Output the [x, y] coordinate of the center of the cell containing the given text.  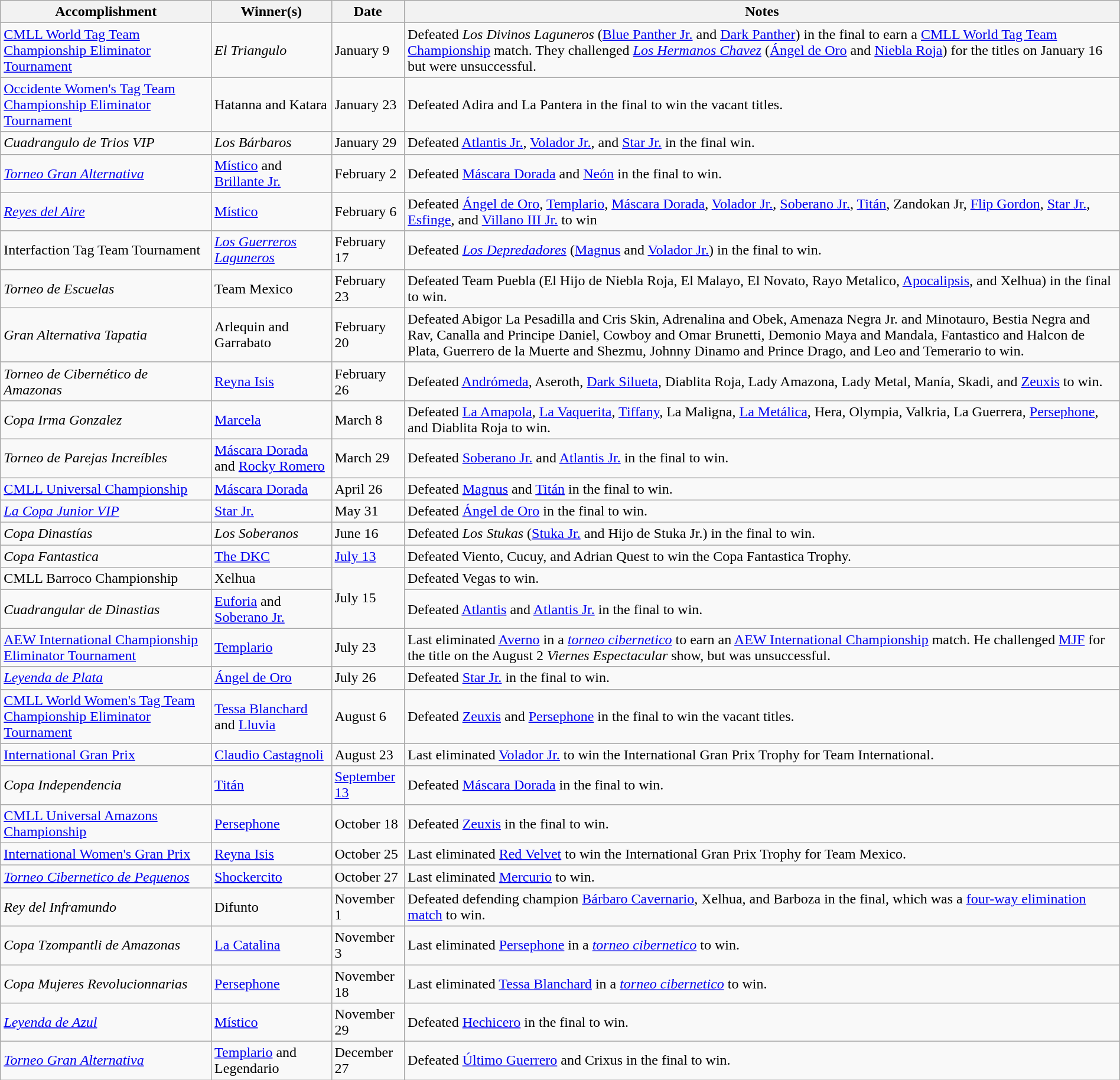
February 23 [368, 288]
Copa Dinastías [106, 534]
Defeated Viento, Cucuy, and Adrian Quest to win the Copa Fantastica Trophy. [762, 556]
CMLL Universal Amazons Championship [106, 823]
Templario and Legendario [272, 1061]
Tessa Blanchard and Lluvia [272, 716]
Torneo de Parejas Increíbles [106, 458]
Defeated Soberano Jr. and Atlantis Jr. in the final to win. [762, 458]
Difunto [272, 907]
Místico and Brillante Jr. [272, 174]
Defeated Hechicero in the final to win. [762, 1023]
January 29 [368, 143]
Date [368, 12]
Copa Tzompantli de Amazonas [106, 945]
Defeated Adira and La Pantera in the final to win the vacant titles. [762, 105]
The DKC [272, 556]
Rey del Inframundo [106, 907]
Ángel de Oro [272, 678]
December 27 [368, 1061]
El Triangulo [272, 50]
CMLL Barroco Championship [106, 579]
June 16 [368, 534]
Copa Fantastica [106, 556]
Last eliminated Tessa Blanchard in a torneo cibernetico to win. [762, 984]
Los Guerreros Laguneros [272, 250]
July 13 [368, 556]
CMLL World Women's Tag Team Championship Eliminator Tournament [106, 716]
November 29 [368, 1023]
Accomplishment [106, 12]
February 26 [368, 381]
Interfaction Tag Team Tournament [106, 250]
Máscara Dorada [272, 488]
CMLL World Tag Team Championship Eliminator Tournament [106, 50]
Defeated Los Depredadores (Magnus and Volador Jr.) in the final to win. [762, 250]
Cuadrangular de Dinastias [106, 609]
November 1 [368, 907]
CMLL Universal Championship [106, 488]
Defeated Zeuxis and Persephone in the final to win the vacant titles. [762, 716]
October 27 [368, 876]
March 8 [368, 419]
Euforia and Soberano Jr. [272, 609]
Copa Independencia [106, 785]
August 23 [368, 755]
Occidente Women's Tag Team Championship Eliminator Tournament [106, 105]
April 26 [368, 488]
Defeated Vegas to win. [762, 579]
Defeated Andrómeda, Aseroth, Dark Silueta, Diablita Roja, Lady Amazona, Lady Metal, Manía, Skadi, and Zeuxis to win. [762, 381]
Reyes del Aire [106, 211]
Gran Alternativa Tapatia [106, 335]
October 25 [368, 854]
Defeated Los Stukas (Stuka Jr. and Hijo de Stuka Jr.) in the final to win. [762, 534]
Hatanna and Katara [272, 105]
Defeated Último Guerrero and Crixus in the final to win. [762, 1061]
October 18 [368, 823]
Claudio Castagnoli [272, 755]
Defeated Máscara Dorada in the final to win. [762, 785]
Defeated defending champion Bárbaro Cavernario, Xelhua, and Barboza in the final, which was a four-way elimination match to win. [762, 907]
Los Bárbaros [272, 143]
November 18 [368, 984]
Arlequin and Garrabato [272, 335]
Winner(s) [272, 12]
Marcela [272, 419]
International Gran Prix [106, 755]
Defeated Máscara Dorada and Neón in the final to win. [762, 174]
September 13 [368, 785]
International Women's Gran Prix [106, 854]
February 6 [368, 211]
AEW International Championship Eliminator Tournament [106, 647]
Máscara Dorada and Rocky Romero [272, 458]
November 3 [368, 945]
February 17 [368, 250]
Defeated Zeuxis in the final to win. [762, 823]
July 15 [368, 598]
Torneo Cibernetico de Pequenos [106, 876]
Los Soberanos [272, 534]
Cuadrangulo de Trios VIP [106, 143]
Star Jr. [272, 511]
July 23 [368, 647]
Defeated La Amapola, La Vaquerita, Tiffany, La Maligna, La Metálica, Hera, Olympia, Valkria, La Guerrera, Persephone, and Diablita Roja to win. [762, 419]
Last eliminated Persephone in a torneo cibernetico to win. [762, 945]
Defeated Atlantis and Atlantis Jr. in the final to win. [762, 609]
February 20 [368, 335]
Templario [272, 647]
Torneo de Escuelas [106, 288]
July 26 [368, 678]
La Catalina [272, 945]
Notes [762, 12]
January 23 [368, 105]
Copa Mujeres Revolucionnarias [106, 984]
Last eliminated Volador Jr. to win the International Gran Prix Trophy for Team International. [762, 755]
Defeated Star Jr. in the final to win. [762, 678]
August 6 [368, 716]
La Copa Junior VIP [106, 511]
Defeated Magnus and Titán in the final to win. [762, 488]
Copa Irma Gonzalez [106, 419]
Leyenda de Azul [106, 1023]
Defeated Team Puebla (El Hijo de Niebla Roja, El Malayo, El Novato, Rayo Metalico, Apocalipsis, and Xelhua) in the final to win. [762, 288]
Titán [272, 785]
February 2 [368, 174]
Defeated Atlantis Jr., Volador Jr., and Star Jr. in the final win. [762, 143]
Defeated Ángel de Oro in the final to win. [762, 511]
January 9 [368, 50]
Torneo de Cibernético de Amazonas [106, 381]
March 29 [368, 458]
Team Mexico [272, 288]
May 31 [368, 511]
Leyenda de Plata [106, 678]
Last eliminated Red Velvet to win the International Gran Prix Trophy for Team Mexico. [762, 854]
Last eliminated Mercurio to win. [762, 876]
Xelhua [272, 579]
Shockercito [272, 876]
